Identify which cell holds the provided text, then report its [x, y] central coordinate. 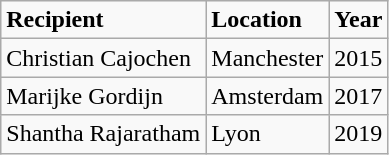
Shantha Rajaratham [104, 134]
2017 [358, 96]
2015 [358, 58]
Location [268, 20]
Marijke Gordijn [104, 96]
Manchester [268, 58]
Year [358, 20]
2019 [358, 134]
Recipient [104, 20]
Lyon [268, 134]
Christian Cajochen [104, 58]
Amsterdam [268, 96]
